Locate the cell with the specified text and output its (x, y) center coordinate. 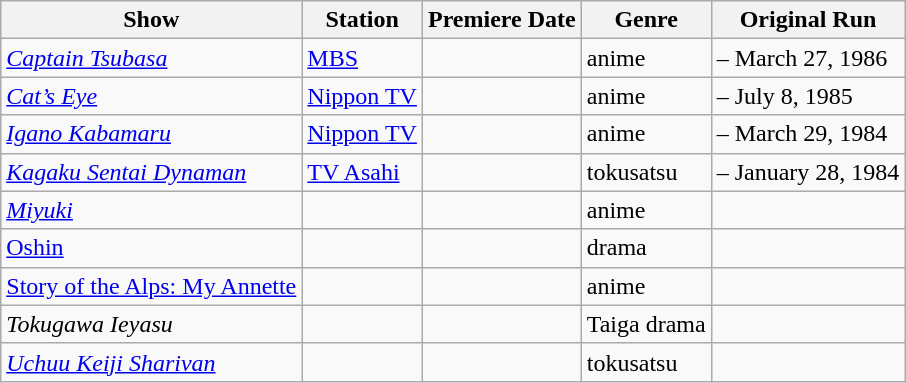
Station (362, 20)
– January 28, 1984 (808, 172)
Premiere Date (502, 20)
Genre (646, 20)
– March 29, 1984 (808, 134)
Taiga drama (646, 324)
Original Run (808, 20)
Story of the Alps: My Annette (152, 286)
Oshin (152, 248)
MBS (362, 58)
Tokugawa Ieyasu (152, 324)
– March 27, 1986 (808, 58)
TV Asahi (362, 172)
– July 8, 1985 (808, 96)
Igano Kabamaru (152, 134)
Show (152, 20)
drama (646, 248)
Kagaku Sentai Dynaman (152, 172)
Uchuu Keiji Sharivan (152, 362)
Miyuki (152, 210)
Captain Tsubasa (152, 58)
Cat’s Eye (152, 96)
